Provide the [x, y] coordinate of the cell's center where the given text is located.  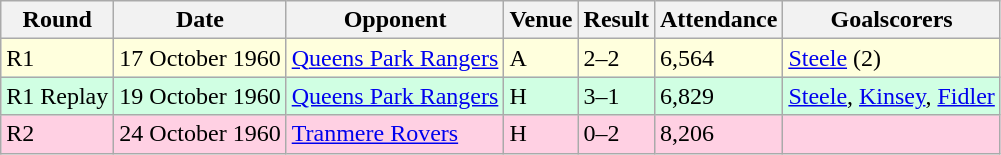
R1 Replay [58, 96]
Attendance [718, 20]
Opponent [395, 20]
Steele (2) [892, 58]
3–1 [616, 96]
R1 [58, 58]
8,206 [718, 134]
6,829 [718, 96]
R2 [58, 134]
A [541, 58]
Result [616, 20]
Date [200, 20]
Steele, Kinsey, Fidler [892, 96]
2–2 [616, 58]
Round [58, 20]
6,564 [718, 58]
19 October 1960 [200, 96]
17 October 1960 [200, 58]
Venue [541, 20]
0–2 [616, 134]
Goalscorers [892, 20]
Tranmere Rovers [395, 134]
24 October 1960 [200, 134]
